Locate the cell with the specified text and output its [x, y] center coordinate. 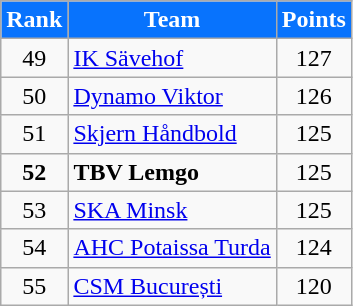
SKA Minsk [172, 210]
Skjern Håndbold [172, 134]
AHC Potaissa Turda [172, 248]
IK Sävehof [172, 58]
53 [34, 210]
Points [314, 20]
Rank [34, 20]
124 [314, 248]
126 [314, 96]
120 [314, 286]
Dynamo Viktor [172, 96]
49 [34, 58]
127 [314, 58]
51 [34, 134]
CSM București [172, 286]
50 [34, 96]
Team [172, 20]
54 [34, 248]
TBV Lemgo [172, 172]
52 [34, 172]
55 [34, 286]
